Scan for the cell matching the given text and deliver its (X, Y) coordinate at center. 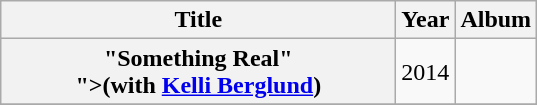
Title (198, 20)
Album (496, 20)
2014 (426, 72)
Year (426, 20)
"Something Real"">(with Kelli Berglund) (198, 72)
